Locate the cell with the specified text and output its [x, y] center coordinate. 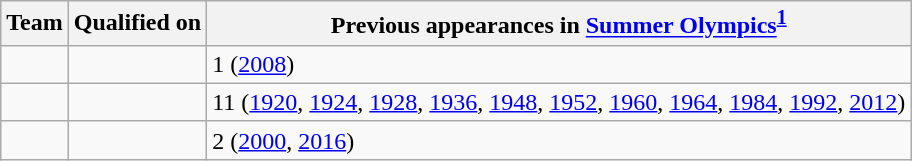
Qualified on [137, 24]
Team [35, 24]
11 (1920, 1924, 1928, 1936, 1948, 1952, 1960, 1964, 1984, 1992, 2012) [559, 102]
Previous appearances in Summer Olympics1 [559, 24]
1 (2008) [559, 64]
2 (2000, 2016) [559, 140]
